Determine the (X, Y) coordinate at the center of the cell enclosing the given text.  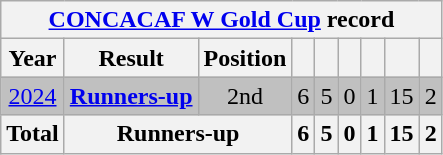
Result (131, 58)
2nd (245, 96)
Total (33, 134)
Position (245, 58)
2024 (33, 96)
Year (33, 58)
CONCACAF W Gold Cup record (222, 20)
